For the text-containing cell, return its midpoint in (x, y) coordinate format. 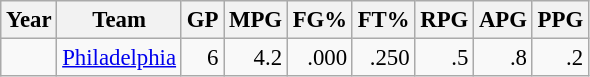
Philadelphia (119, 58)
.2 (560, 58)
MPG (256, 20)
PPG (560, 20)
6 (202, 58)
.250 (384, 58)
Team (119, 20)
Year (29, 20)
.8 (504, 58)
RPG (444, 20)
FT% (384, 20)
FG% (320, 20)
APG (504, 20)
.000 (320, 58)
.5 (444, 58)
GP (202, 20)
4.2 (256, 58)
